Return (x, y) of the center of cell containing provided text 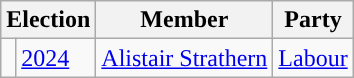
Alistair Strathern (184, 58)
2024 (56, 58)
Member (184, 20)
Party (313, 20)
Labour (313, 58)
Election (48, 20)
